Provide the [x, y] coordinate of the cell's center where the given text is located.  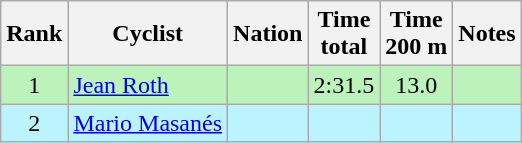
Jean Roth [148, 85]
Nation [268, 34]
13.0 [416, 85]
2:31.5 [344, 85]
2 [34, 123]
Cyclist [148, 34]
Notes [487, 34]
Mario Masanés [148, 123]
1 [34, 85]
Timetotal [344, 34]
Rank [34, 34]
Time200 m [416, 34]
